Detect which cell encompasses the target text, then output its [x, y] center coordinate. 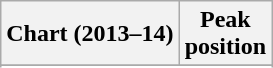
Peakposition [225, 34]
Chart (2013–14) [90, 34]
